Return the (x, y) coordinate for the center point of the cell that contains the specified text.  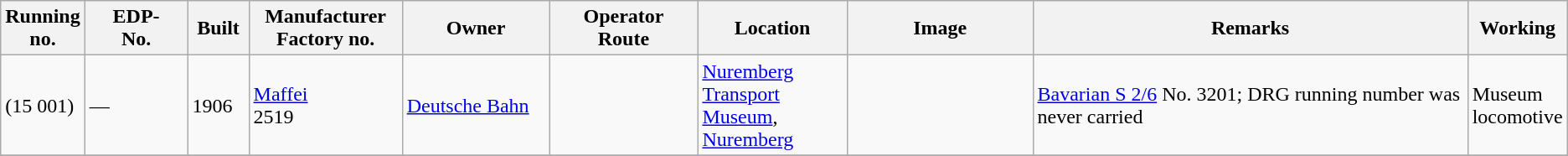
ManufacturerFactory no. (325, 29)
Image (940, 29)
Deutsche Bahn (476, 106)
Owner (476, 29)
Maffei2519 (325, 106)
Working (1518, 29)
Bavarian S 2/6 No. 3201; DRG running number was never carried (1250, 106)
Museum locomotive (1518, 106)
Nuremberg Transport Museum, Nuremberg (772, 106)
OperatorRoute (623, 29)
1906 (218, 106)
Built (218, 29)
Runningno. (43, 29)
(15 001) (43, 106)
Remarks (1250, 29)
— (136, 106)
EDP-No. (136, 29)
Location (772, 29)
